From the cell containing the given text, extract its center point as (X, Y) coordinate. 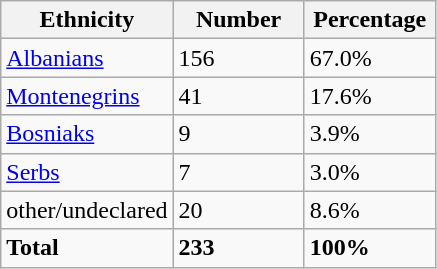
156 (238, 58)
Bosniaks (87, 134)
3.9% (370, 134)
233 (238, 248)
8.6% (370, 210)
Number (238, 20)
20 (238, 210)
41 (238, 96)
other/undeclared (87, 210)
Montenegrins (87, 96)
Percentage (370, 20)
Albanians (87, 58)
Ethnicity (87, 20)
7 (238, 172)
100% (370, 248)
9 (238, 134)
3.0% (370, 172)
Serbs (87, 172)
17.6% (370, 96)
Total (87, 248)
67.0% (370, 58)
